Determine the [X, Y] coordinate at the center of the cell enclosing the given text.  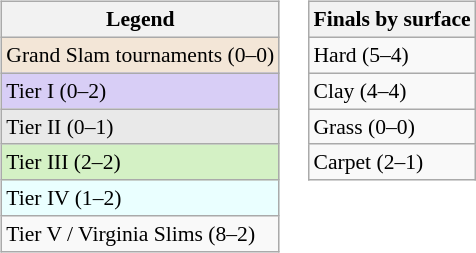
Grass (0–0) [392, 127]
Tier III (2–2) [140, 162]
Clay (4–4) [392, 91]
Grand Slam tournaments (0–0) [140, 55]
Hard (5–4) [392, 55]
Carpet (2–1) [392, 162]
Tier I (0–2) [140, 91]
Tier II (0–1) [140, 127]
Finals by surface [392, 20]
Legend [140, 20]
Tier V / Virginia Slims (8–2) [140, 234]
Tier IV (1–2) [140, 198]
